Find where the given text appears and provide that cell's center as [X, Y] coordinate. 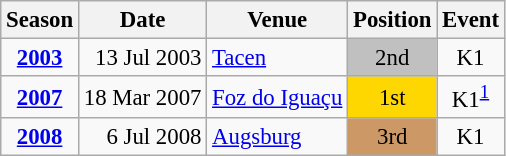
3rd [392, 137]
Season [40, 20]
Augsburg [278, 137]
Tacen [278, 58]
Event [471, 20]
2007 [40, 97]
13 Jul 2003 [142, 58]
2nd [392, 58]
K11 [471, 97]
Venue [278, 20]
Position [392, 20]
Foz do Iguaçu [278, 97]
6 Jul 2008 [142, 137]
2008 [40, 137]
18 Mar 2007 [142, 97]
Date [142, 20]
2003 [40, 58]
1st [392, 97]
